Extract the [X, Y] coordinate from the center of the cell holding the provided text.  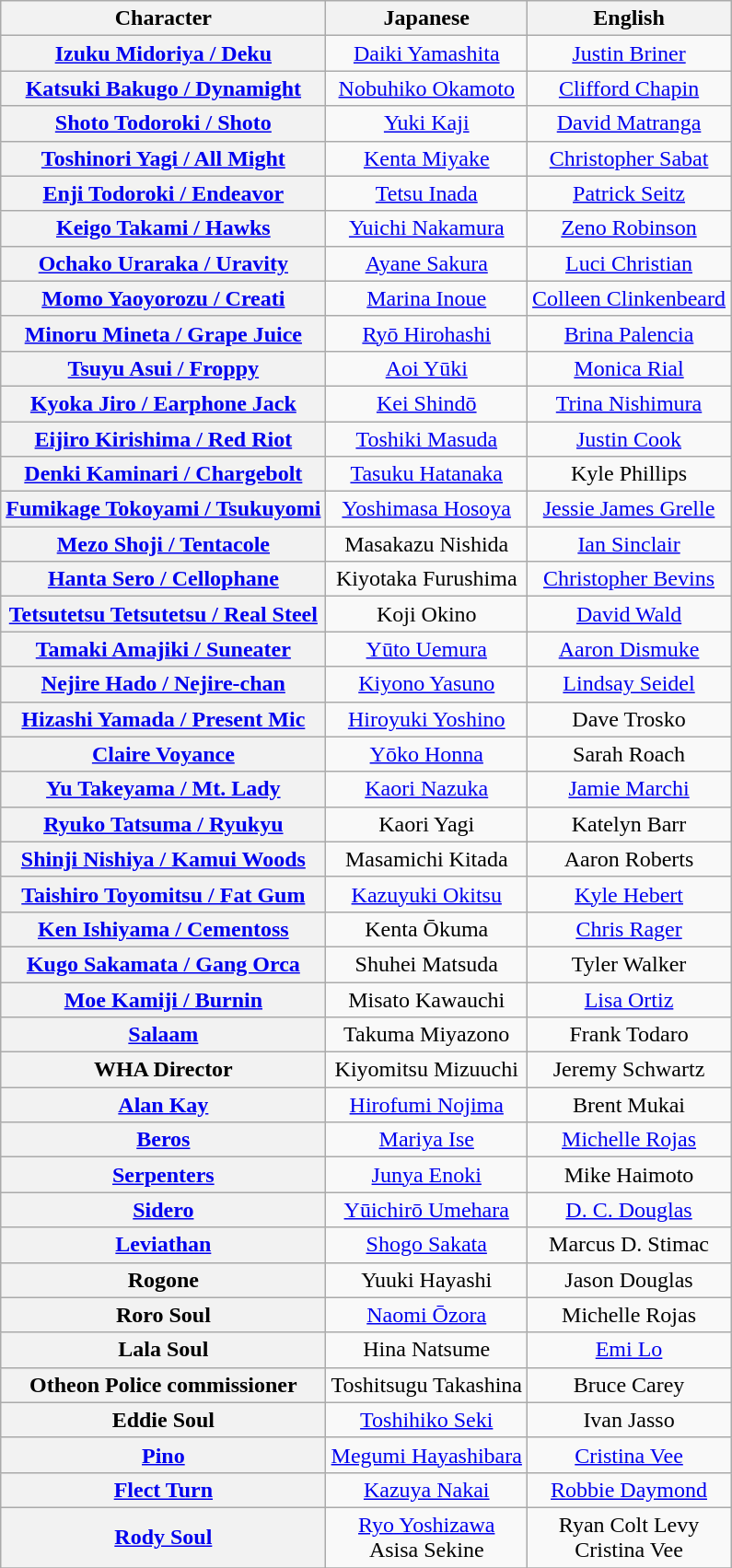
Beros [164, 1140]
Brent Mukai [630, 1105]
Brina Palencia [630, 333]
Colleen Clinkenbeard [630, 298]
Clifford Chapin [630, 88]
Hiroyuki Yoshino [427, 719]
Kyoka Jiro / Earphone Jack [164, 403]
Aaron Roberts [630, 859]
Daiki Yamashita [427, 53]
Frank Todaro [630, 1035]
Yuichi Nakamura [427, 228]
Jessie James Grelle [630, 509]
Bruce Carey [630, 1385]
Roro Soul [164, 1315]
Toshinori Yagi / All Might [164, 158]
Toshiki Masuda [427, 439]
Sarah Roach [630, 754]
Nejire Hado / Nejire-chan [164, 684]
Kugo Sakamata / Gang Orca [164, 964]
Kiyomitsu Mizuuchi [427, 1070]
Taishiro Toyomitsu / Fat Gum [164, 894]
Kazuyuki Okitsu [427, 894]
Katsuki Bakugo / Dynamight [164, 88]
Marina Inoue [427, 298]
Momo Yaoyorozu / Creati [164, 298]
Shinji Nishiya / Kamui Woods [164, 859]
Robbie Daymond [630, 1490]
Jeremy Schwartz [630, 1070]
Toshitsugu Takashina [427, 1385]
Misato Kawauchi [427, 999]
Lindsay Seidel [630, 684]
Shoto Todoroki / Shoto [164, 123]
Kazuya Nakai [427, 1490]
Character [164, 18]
Christopher Sabat [630, 158]
Yūichirō Umehara [427, 1210]
Keigo Takami / Hawks [164, 228]
Ryan Colt LevyCristina Vee [630, 1538]
Kenta Ōkuma [427, 929]
Leviathan [164, 1245]
Ryō Hirohashi [427, 333]
Mezo Shoji / Tentacole [164, 544]
Luci Christian [630, 263]
Enji Todoroki / Endeavor [164, 193]
Ayane Sakura [427, 263]
Lala Soul [164, 1350]
Ochako Uraraka / Uravity [164, 263]
Aoi Yūki [427, 368]
Eijiro Kirishima / Red Riot [164, 439]
Trina Nishimura [630, 403]
English [630, 18]
Ian Sinclair [630, 544]
Yōko Honna [427, 754]
Nobuhiko Okamoto [427, 88]
Katelyn Barr [630, 824]
Tasuku Hatanaka [427, 474]
Tamaki Amajiki / Suneater [164, 649]
Mariya Ise [427, 1140]
Kaori Yagi [427, 824]
Rogone [164, 1280]
Aaron Dismuke [630, 649]
Masakazu Nishida [427, 544]
Takuma Miyazono [427, 1035]
Megumi Hayashibara [427, 1455]
Sidero [164, 1210]
Tyler Walker [630, 964]
Zeno Robinson [630, 228]
Yuuki Hayashi [427, 1280]
Rody Soul [164, 1538]
Kiyono Yasuno [427, 684]
Patrick Seitz [630, 193]
Kiyotaka Furushima [427, 579]
Masamichi Kitada [427, 859]
D. C. Douglas [630, 1210]
Junya Enoki [427, 1175]
Flect Turn [164, 1490]
Justin Briner [630, 53]
Tsuyu Asui / Froppy [164, 368]
Jason Douglas [630, 1280]
Ryo YoshizawaAsisa Sekine [427, 1538]
Kyle Phillips [630, 474]
Ivan Jasso [630, 1420]
Yūto Uemura [427, 649]
Eddie Soul [164, 1420]
Claire Voyance [164, 754]
Koji Okino [427, 614]
Fumikage Tokoyami / Tsukuyomi [164, 509]
Emi Lo [630, 1350]
Minoru Mineta / Grape Juice [164, 333]
Jamie Marchi [630, 789]
Yuki Kaji [427, 123]
Cristina Vee [630, 1455]
Lisa Ortiz [630, 999]
Naomi Ōzora [427, 1315]
Pino [164, 1455]
Justin Cook [630, 439]
Chris Rager [630, 929]
WHA Director [164, 1070]
Shuhei Matsuda [427, 964]
Monica Rial [630, 368]
Kenta Miyake [427, 158]
Salaam [164, 1035]
Marcus D. Stimac [630, 1245]
David Matranga [630, 123]
Kyle Hebert [630, 894]
Mike Haimoto [630, 1175]
Japanese [427, 18]
Ken Ishiyama / Cementoss [164, 929]
Moe Kamiji / Burnin [164, 999]
Christopher Bevins [630, 579]
Hina Natsume [427, 1350]
Shogo Sakata [427, 1245]
Hizashi Yamada / Present Mic [164, 719]
Alan Kay [164, 1105]
Tetsu Inada [427, 193]
Kei Shindō [427, 403]
Serpenters [164, 1175]
Kaori Nazuka [427, 789]
Yu Takeyama / Mt. Lady [164, 789]
Otheon Police commissioner [164, 1385]
Hirofumi Nojima [427, 1105]
Yoshimasa Hosoya [427, 509]
Izuku Midoriya / Deku [164, 53]
Denki Kaminari / Chargebolt [164, 474]
Toshihiko Seki [427, 1420]
Tetsutetsu Tetsutetsu / Real Steel [164, 614]
Hanta Sero / Cellophane [164, 579]
Dave Trosko [630, 719]
David Wald [630, 614]
Ryuko Tatsuma / Ryukyu [164, 824]
